Capture the cell that displays the provided text and extract its [X, Y] central coordinate. 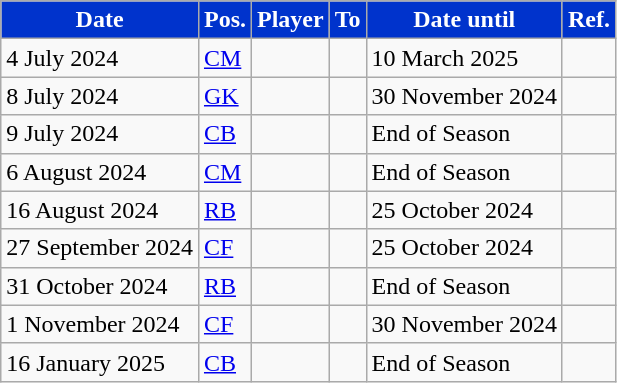
6 August 2024 [100, 172]
1 November 2024 [100, 324]
9 July 2024 [100, 134]
8 July 2024 [100, 96]
To [348, 20]
Date until [464, 20]
GK [224, 96]
Pos. [224, 20]
16 January 2025 [100, 362]
10 March 2025 [464, 58]
4 July 2024 [100, 58]
Player [291, 20]
Date [100, 20]
Ref. [588, 20]
27 September 2024 [100, 248]
16 August 2024 [100, 210]
31 October 2024 [100, 286]
